Return (x, y) of the center of cell containing provided text 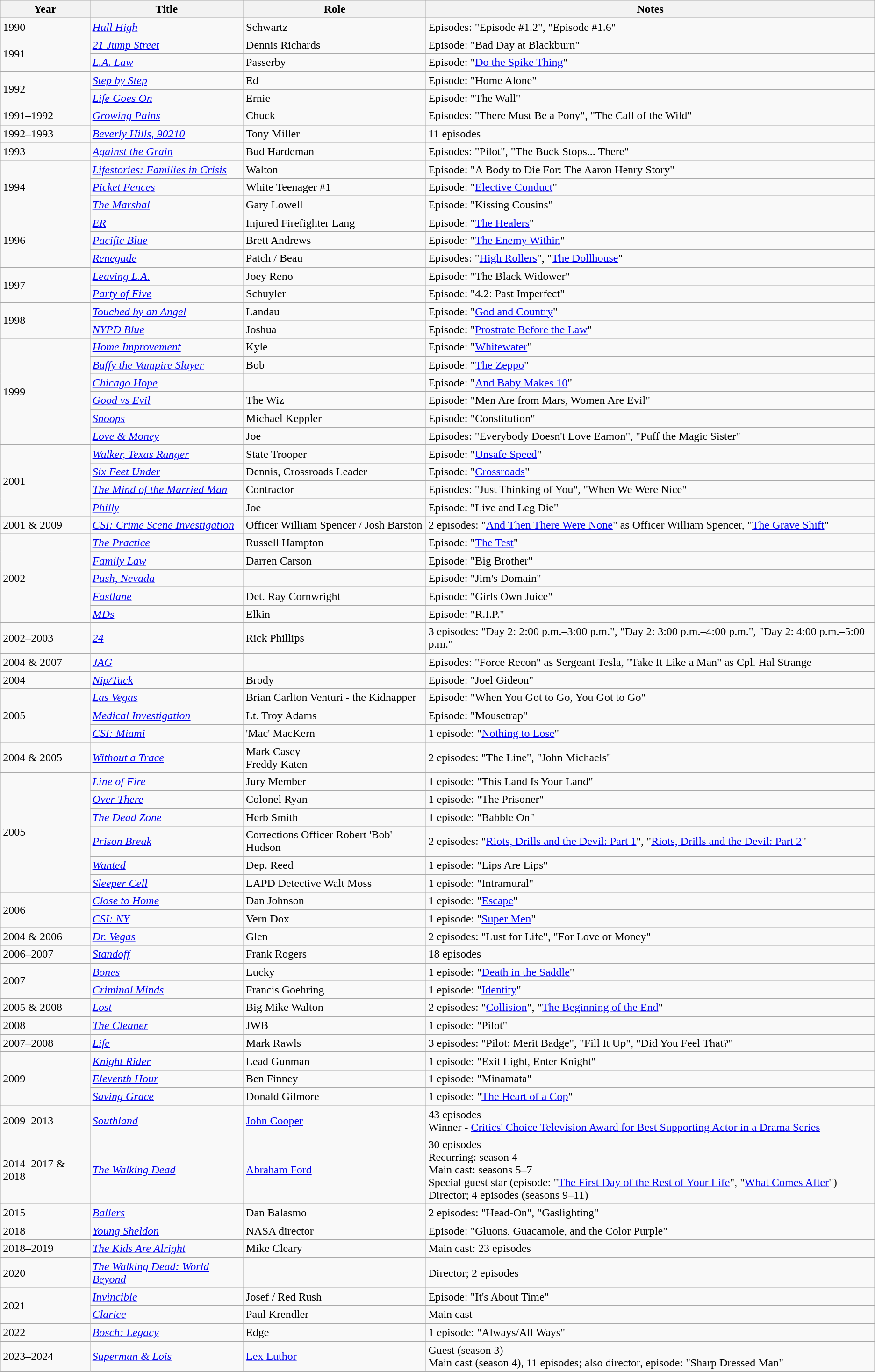
Episode: "Girls Own Juice" (650, 596)
Knight Rider (166, 1061)
The Dead Zone (166, 817)
'Mac' MacKern (335, 733)
Episodes: "There Must Be a Pony", "The Call of the Wild" (650, 116)
Glen (335, 936)
Good vs Evil (166, 400)
1996 (45, 241)
1994 (45, 187)
The Walking Dead: World Beyond (166, 1273)
18 episodes (650, 954)
Episode: "The Test" (650, 543)
Episode: "R.I.P." (650, 614)
3 episodes: "Pilot: Merit Badge", "Fill It Up", "Did You Feel That?" (650, 1043)
1 episode: "The Prisoner" (650, 799)
Saving Grace (166, 1096)
Abraham Ford (335, 1170)
2008 (45, 1025)
Medical Investigation (166, 715)
Episode: "Kissing Cousins" (650, 205)
Schwartz (335, 27)
2018–2019 (45, 1249)
Year (45, 9)
ER (166, 223)
Episode: "Prostrate Before the Law" (650, 329)
Young Sheldon (166, 1231)
1992 (45, 89)
Episode: "When You Got to Go, You Got to Go" (650, 698)
1990 (45, 27)
1999 (45, 392)
2002–2003 (45, 638)
Six Feet Under (166, 472)
The Practice (166, 543)
Det. Ray Cornwright (335, 596)
Party of Five (166, 294)
Touched by an Angel (166, 312)
Episode: "Do the Spike Thing" (650, 63)
Pacific Blue (166, 241)
Episode: "A Body to Die For: The Aaron Henry Story" (650, 169)
1993 (45, 151)
Eleventh Hour (166, 1079)
Officer William Spencer / Josh Barston (335, 525)
Walker, Texas Ranger (166, 454)
Gary Lowell (335, 205)
Episode: "Live and Leg Die" (650, 507)
Leaving L.A. (166, 276)
1997 (45, 285)
1 episode: "Identity" (650, 990)
Role (335, 9)
2015 (45, 1213)
CSI: Miami (166, 733)
2007–2008 (45, 1043)
Dennis Richards (335, 45)
Episodes: "High Rollers", "The Dollhouse" (650, 258)
2 episodes: "Lust for Life", "For Love or Money" (650, 936)
2 episodes: "And Then There Were None" as Officer William Spencer, "The Grave Shift" (650, 525)
Mike Cleary (335, 1249)
Chicago Hope (166, 383)
Love & Money (166, 436)
Over There (166, 799)
Joshua (335, 329)
Paul Krendler (335, 1315)
Lt. Troy Adams (335, 715)
Life (166, 1043)
Main cast: 23 episodes (650, 1249)
1 episode: "Always/All Ways" (650, 1332)
Lead Gunman (335, 1061)
Episodes: "Everybody Doesn't Love Eamon", "Puff the Magic Sister" (650, 436)
2006–2007 (45, 954)
Growing Pains (166, 116)
Dennis, Crossroads Leader (335, 472)
1 episode: "This Land Is Your Land" (650, 781)
Ed (335, 80)
Episode: "The Black Widower" (650, 276)
Ben Finney (335, 1079)
Lex Luthor (335, 1356)
Kyle (335, 347)
Close to Home (166, 901)
Contractor (335, 489)
JWB (335, 1025)
Superman & Lois (166, 1356)
1991 (45, 54)
Colonel Ryan (335, 799)
The Mind of the Married Man (166, 489)
White Teenager #1 (335, 187)
11 episodes (650, 134)
The Cleaner (166, 1025)
CSI: NY (166, 919)
Francis Goehring (335, 990)
Step by Step (166, 80)
2002 (45, 579)
Brody (335, 680)
1 episode: "The Heart of a Cop" (650, 1096)
Episode: "4.2: Past Imperfect" (650, 294)
Herb Smith (335, 817)
2009–2013 (45, 1121)
Episodes: "Just Thinking of You", "When We Were Nice" (650, 489)
Invincible (166, 1297)
Line of Fire (166, 781)
Schuyler (335, 294)
Josef / Red Rush (335, 1297)
Episode: "Men Are from Mars, Women Are Evil" (650, 400)
Dan Johnson (335, 901)
2004 & 2005 (45, 757)
Wanted (166, 865)
2022 (45, 1332)
Michael Keppler (335, 418)
Injured Firefighter Lang (335, 223)
Notes (650, 9)
2 episodes: "Collision", "The Beginning of the End" (650, 1008)
Home Improvement (166, 347)
2001 (45, 480)
Main cast (650, 1315)
2009 (45, 1079)
Family Law (166, 561)
1 episode: "Nothing to Lose" (650, 733)
1 episode: "Babble On" (650, 817)
Renegade (166, 258)
Buffy the Vampire Slayer (166, 365)
Dr. Vegas (166, 936)
Hull High (166, 27)
The Walking Dead (166, 1170)
The Kids Are Alright (166, 1249)
Lucky (335, 972)
Episode: "God and Country" (650, 312)
Vern Dox (335, 919)
Push, Nevada (166, 579)
Mark CaseyFreddy Katen (335, 757)
2006 (45, 910)
Episode: "Whitewater" (650, 347)
2 episodes: "Riots, Drills and the Devil: Part 1", "Riots, Drills and the Devil: Part 2" (650, 841)
Landau (335, 312)
NASA director (335, 1231)
1 episode: "Exit Light, Enter Knight" (650, 1061)
Guest (season 3)Main cast (season 4), 11 episodes; also director, episode: "Sharp Dressed Man" (650, 1356)
1 episode: "Death in the Saddle" (650, 972)
2005 & 2008 (45, 1008)
2004 (45, 680)
Walton (335, 169)
CSI: Crime Scene Investigation (166, 525)
Brian Carlton Venturi - the Kidnapper (335, 698)
JAG (166, 662)
Edge (335, 1332)
21 Jump Street (166, 45)
Corrections Officer Robert 'Bob' Hudson (335, 841)
Picket Fences (166, 187)
Brett Andrews (335, 241)
2 episodes: "Head-On", "Gaslighting" (650, 1213)
2004 & 2006 (45, 936)
Episode: "Elective Conduct" (650, 187)
Ernie (335, 98)
Episode: "Home Alone" (650, 80)
Ballers (166, 1213)
Dep. Reed (335, 865)
Darren Carson (335, 561)
Prison Break (166, 841)
Title (166, 9)
NYPD Blue (166, 329)
Snoops (166, 418)
Episode: "Gluons, Guacamole, and the Color Purple" (650, 1231)
Beverly Hills, 90210 (166, 134)
L.A. Law (166, 63)
2001 & 2009 (45, 525)
Episode: "The Enemy Within" (650, 241)
Episode: "It's About Time" (650, 1297)
The Marshal (166, 205)
Criminal Minds (166, 990)
Against the Grain (166, 151)
The Wiz (335, 400)
1991–1992 (45, 116)
Bosch: Legacy (166, 1332)
LAPD Detective Walt Moss (335, 883)
2014–2017 & 2018 (45, 1170)
Patch / Beau (335, 258)
1 episode: "Pilot" (650, 1025)
Donald Gilmore (335, 1096)
Life Goes On (166, 98)
Big Mike Walton (335, 1008)
State Trooper (335, 454)
1992–1993 (45, 134)
Russell Hampton (335, 543)
Lifestories: Families in Crisis (166, 169)
Episodes: "Pilot", "The Buck Stops... There" (650, 151)
Episode: "Mousetrap" (650, 715)
MDs (166, 614)
Jury Member (335, 781)
2004 & 2007 (45, 662)
3 episodes: "Day 2: 2:00 p.m.–3:00 p.m.", "Day 2: 3:00 p.m.–4:00 p.m.", "Day 2: 4:00 p.m.–5:00 p.m." (650, 638)
John Cooper (335, 1121)
Episode: "Bad Day at Blackburn" (650, 45)
2018 (45, 1231)
2023–2024 (45, 1356)
Episode: "The Healers" (650, 223)
Fastlane (166, 596)
Bob (335, 365)
Episode: "Crossroads" (650, 472)
Episode: "The Wall" (650, 98)
Director; 2 episodes (650, 1273)
2007 (45, 981)
2021 (45, 1306)
Philly (166, 507)
Elkin (335, 614)
1 episode: "Minamata" (650, 1079)
1 episode: "Lips Are Lips" (650, 865)
43 episodes Winner - Critics' Choice Television Award for Best Supporting Actor in a Drama Series (650, 1121)
Bones (166, 972)
Chuck (335, 116)
Nip/Tuck (166, 680)
Episode: "Unsafe Speed" (650, 454)
Standoff (166, 954)
Clarice (166, 1315)
Episode: "The Zeppo" (650, 365)
2 episodes: "The Line", "John Michaels" (650, 757)
Tony Miller (335, 134)
Without a Trace (166, 757)
Dan Balasmo (335, 1213)
Episode: "Joel Gideon" (650, 680)
Las Vegas (166, 698)
1 episode: "Intramural" (650, 883)
Episode: "And Baby Makes 10" (650, 383)
24 (166, 638)
Frank Rogers (335, 954)
Rick Phillips (335, 638)
Sleeper Cell (166, 883)
1 episode: "Super Men" (650, 919)
Episode: "Jim's Domain" (650, 579)
Episodes: "Force Recon" as Sergeant Tesla, "Take It Like a Man" as Cpl. Hal Strange (650, 662)
Lost (166, 1008)
Mark Rawls (335, 1043)
1998 (45, 321)
Joey Reno (335, 276)
Episode: "Big Brother" (650, 561)
Episodes: "Episode #1.2", "Episode #1.6" (650, 27)
Southland (166, 1121)
2020 (45, 1273)
Bud Hardeman (335, 151)
1 episode: "Escape" (650, 901)
Episode: "Constitution" (650, 418)
Passerby (335, 63)
